For the text-containing cell, return its midpoint in (X, Y) coordinate format. 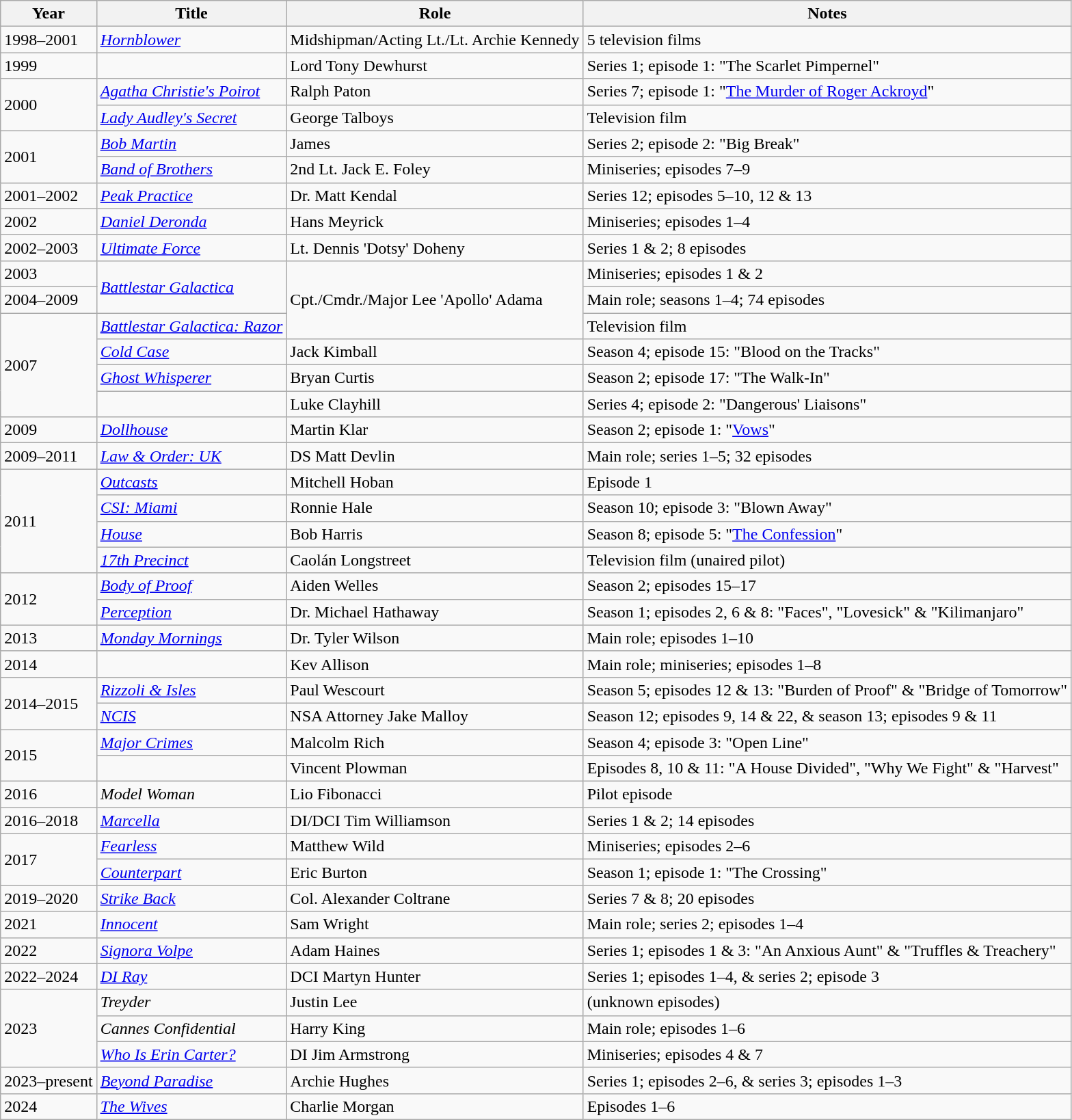
Cpt./Cmdr./Major Lee 'Apollo' Adama (435, 299)
Main role; series 2; episodes 1–4 (827, 924)
House (191, 534)
Miniseries; episodes 7–9 (827, 170)
Season 5; episodes 12 & 13: "Burden of Proof" & "Bridge of Tomorrow" (827, 690)
James (435, 144)
Title (191, 14)
Malcolm Rich (435, 742)
Sam Wright (435, 924)
2007 (49, 365)
Lord Tony Dewhurst (435, 66)
Series 1; episodes 2–6, & series 3; episodes 1–3 (827, 1080)
Who Is Erin Carter? (191, 1054)
Ralph Paton (435, 92)
2001–2002 (49, 196)
Episodes 8, 10 & 11: "A House Divided", "Why We Fight" & "Harvest" (827, 769)
Paul Wescourt (435, 690)
2012 (49, 599)
Series 1; episode 1: "The Scarlet Pimpernel" (827, 66)
2009–2011 (49, 456)
Fearless (191, 846)
1998–2001 (49, 40)
Season 1; episode 1: "The Crossing" (827, 872)
Pilot episode (827, 795)
CSI: Miami (191, 508)
2014 (49, 664)
Miniseries; episodes 2–6 (827, 846)
Main role; seasons 1–4; 74 episodes (827, 299)
Beyond Paradise (191, 1080)
Episodes 1–6 (827, 1106)
Role (435, 14)
Season 4; episode 15: "Blood on the Tracks" (827, 352)
2011 (49, 521)
2002–2003 (49, 248)
Jack Kimball (435, 352)
Vincent Plowman (435, 769)
Ronnie Hale (435, 508)
2023–present (49, 1080)
Series 7; episode 1: "The Murder of Roger Ackroyd" (827, 92)
Col. Alexander Coltrane (435, 898)
Caolán Longstreet (435, 560)
Strike Back (191, 898)
Season 1; episodes 2, 6 & 8: "Faces", "Lovesick" & "Kilimanjaro" (827, 612)
Main role; episodes 1–10 (827, 638)
Luke Clayhill (435, 404)
Kev Allison (435, 664)
Series 1 & 2; 14 episodes (827, 821)
17th Precinct (191, 560)
Season 12; episodes 9, 14 & 22, & season 13; episodes 9 & 11 (827, 716)
DI/DCI Tim Williamson (435, 821)
DCI Martyn Hunter (435, 976)
Lady Audley's Secret (191, 118)
2017 (49, 859)
NSA Attorney Jake Malloy (435, 716)
Dr. Matt Kendal (435, 196)
Battlestar Galactica: Razor (191, 326)
Ultimate Force (191, 248)
Series 1; episodes 1–4, & series 2; episode 3 (827, 976)
Season 8; episode 5: "The Confession" (827, 534)
(unknown episodes) (827, 1002)
2021 (49, 924)
Aiden Welles (435, 586)
Justin Lee (435, 1002)
Bob Martin (191, 144)
Dollhouse (191, 430)
Main role; series 1–5; 32 episodes (827, 456)
Lio Fibonacci (435, 795)
2009 (49, 430)
2016–2018 (49, 821)
Bob Harris (435, 534)
5 television films (827, 40)
2000 (49, 105)
Model Woman (191, 795)
Harry King (435, 1028)
2003 (49, 274)
Hornblower (191, 40)
2023 (49, 1028)
2019–2020 (49, 898)
Dr. Tyler Wilson (435, 638)
Season 2; episode 1: "Vows" (827, 430)
Cold Case (191, 352)
Midshipman/Acting Lt./Lt. Archie Kennedy (435, 40)
Season 2; episodes 15–17 (827, 586)
George Talboys (435, 118)
2014–2015 (49, 703)
Ghost Whisperer (191, 378)
2016 (49, 795)
Miniseries; episodes 1 & 2 (827, 274)
NCIS (191, 716)
Treyder (191, 1002)
Miniseries; episodes 4 & 7 (827, 1054)
Cannes Confidential (191, 1028)
DS Matt Devlin (435, 456)
Lt. Dennis 'Dotsy' Doheny (435, 248)
Series 1 & 2; 8 episodes (827, 248)
Series 1; episodes 1 & 3: "An Anxious Aunt" & "Truffles & Treachery" (827, 950)
Matthew Wild (435, 846)
2024 (49, 1106)
Signora Volpe (191, 950)
Season 10; episode 3: "Blown Away" (827, 508)
Episode 1 (827, 482)
Main role; miniseries; episodes 1–8 (827, 664)
1999 (49, 66)
Series 2; episode 2: "Big Break" (827, 144)
Hans Meyrick (435, 222)
Martin Klar (435, 430)
Bryan Curtis (435, 378)
The Wives (191, 1106)
Television film (unaired pilot) (827, 560)
Monday Mornings (191, 638)
Notes (827, 14)
Perception (191, 612)
DI Ray (191, 976)
2001 (49, 157)
Counterpart (191, 872)
Year (49, 14)
2004–2009 (49, 299)
Eric Burton (435, 872)
Law & Order: UK (191, 456)
2015 (49, 755)
Miniseries; episodes 1–4 (827, 222)
Daniel Deronda (191, 222)
Agatha Christie's Poirot (191, 92)
Mitchell Hoban (435, 482)
Major Crimes (191, 742)
Archie Hughes (435, 1080)
Series 7 & 8; 20 episodes (827, 898)
2022 (49, 950)
Rizzoli & Isles (191, 690)
Peak Practice (191, 196)
Battlestar Galactica (191, 286)
2022–2024 (49, 976)
Series 12; episodes 5–10, 12 & 13 (827, 196)
Marcella (191, 821)
Body of Proof (191, 586)
Charlie Morgan (435, 1106)
Main role; episodes 1–6 (827, 1028)
2002 (49, 222)
Dr. Michael Hathaway (435, 612)
Band of Brothers (191, 170)
2013 (49, 638)
Series 4; episode 2: "Dangerous' Liaisons" (827, 404)
2nd Lt. Jack E. Foley (435, 170)
Outcasts (191, 482)
Season 2; episode 17: "The Walk-In" (827, 378)
Season 4; episode 3: "Open Line" (827, 742)
DI Jim Armstrong (435, 1054)
Adam Haines (435, 950)
Innocent (191, 924)
